Find where the given text appears and provide that cell's center as [x, y] coordinate. 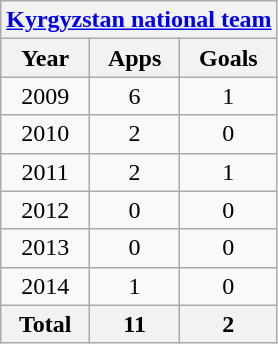
Apps [135, 58]
Goals [229, 58]
2014 [46, 286]
Year [46, 58]
2013 [46, 248]
Total [46, 324]
Kyrgyzstan national team [139, 20]
2009 [46, 96]
6 [135, 96]
11 [135, 324]
2011 [46, 172]
2010 [46, 134]
2012 [46, 210]
